Determine the [X, Y] coordinate at the center of the cell enclosing the given text.  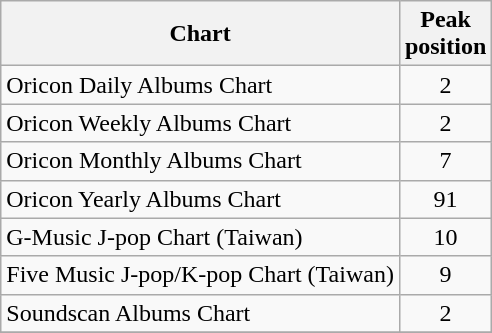
10 [445, 237]
Oricon Weekly Albums Chart [200, 123]
Oricon Yearly Albums Chart [200, 199]
G-Music J-pop Chart (Taiwan) [200, 237]
Peak position [445, 34]
Five Music J-pop/K-pop Chart (Taiwan) [200, 275]
Chart [200, 34]
9 [445, 275]
7 [445, 161]
Soundscan Albums Chart [200, 313]
Oricon Daily Albums Chart [200, 85]
91 [445, 199]
Oricon Monthly Albums Chart [200, 161]
